Scan for the cell matching the given text and deliver its (X, Y) coordinate at center. 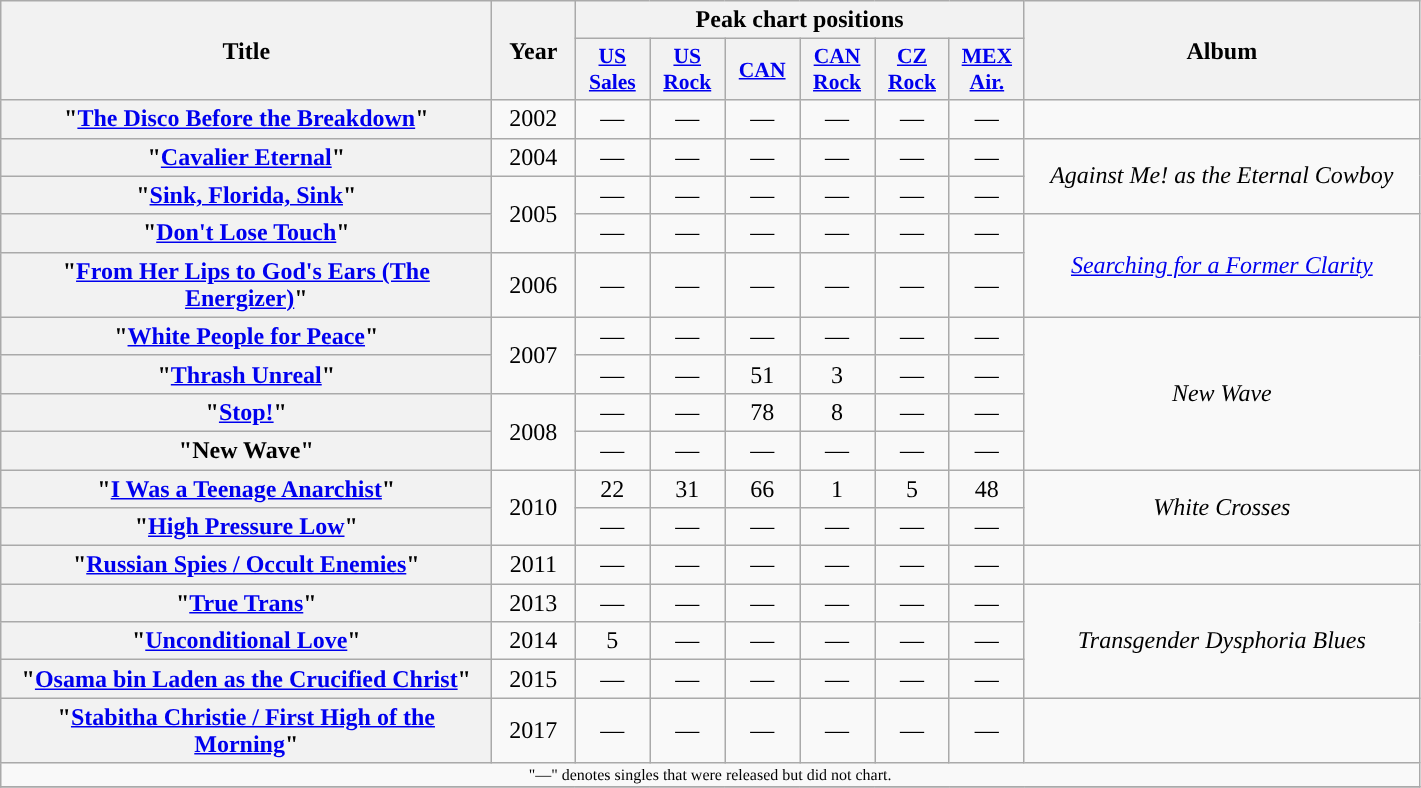
"Sink, Florida, Sink" (246, 195)
"White People for Peace" (246, 336)
2013 (534, 603)
"Thrash Unreal" (246, 374)
"From Her Lips to God's Ears (The Energizer)" (246, 284)
2017 (534, 730)
"Stop!" (246, 412)
66 (762, 489)
CZRock (912, 70)
Year (534, 50)
3 (838, 374)
2011 (534, 565)
51 (762, 374)
Title (246, 50)
"Cavalier Eternal" (246, 157)
2015 (534, 679)
31 (688, 489)
2004 (534, 157)
2005 (534, 214)
New Wave (1222, 393)
22 (612, 489)
"I Was a Teenage Anarchist" (246, 489)
USSales (612, 70)
2010 (534, 508)
Transgender Dysphoria Blues (1222, 641)
MEXAir. (986, 70)
White Crosses (1222, 508)
8 (838, 412)
"The Disco Before the Breakdown" (246, 119)
Peak chart positions (800, 20)
"New Wave" (246, 450)
CAN (762, 70)
"Russian Spies / Occult Enemies" (246, 565)
2008 (534, 431)
USRock (688, 70)
1 (838, 489)
"True Trans" (246, 603)
"High Pressure Low" (246, 527)
"Osama bin Laden as the Crucified Christ" (246, 679)
Against Me! as the Eternal Cowboy (1222, 176)
2006 (534, 284)
"Don't Lose Touch" (246, 233)
"—" denotes singles that were released but did not chart. (710, 775)
2002 (534, 119)
2007 (534, 355)
78 (762, 412)
"Unconditional Love" (246, 641)
Searching for a Former Clarity (1222, 266)
2014 (534, 641)
"Stabitha Christie / First High of the Morning" (246, 730)
Album (1222, 50)
CANRock (838, 70)
48 (986, 489)
